Extract the (X, Y) coordinate from the center of the cell holding the provided text.  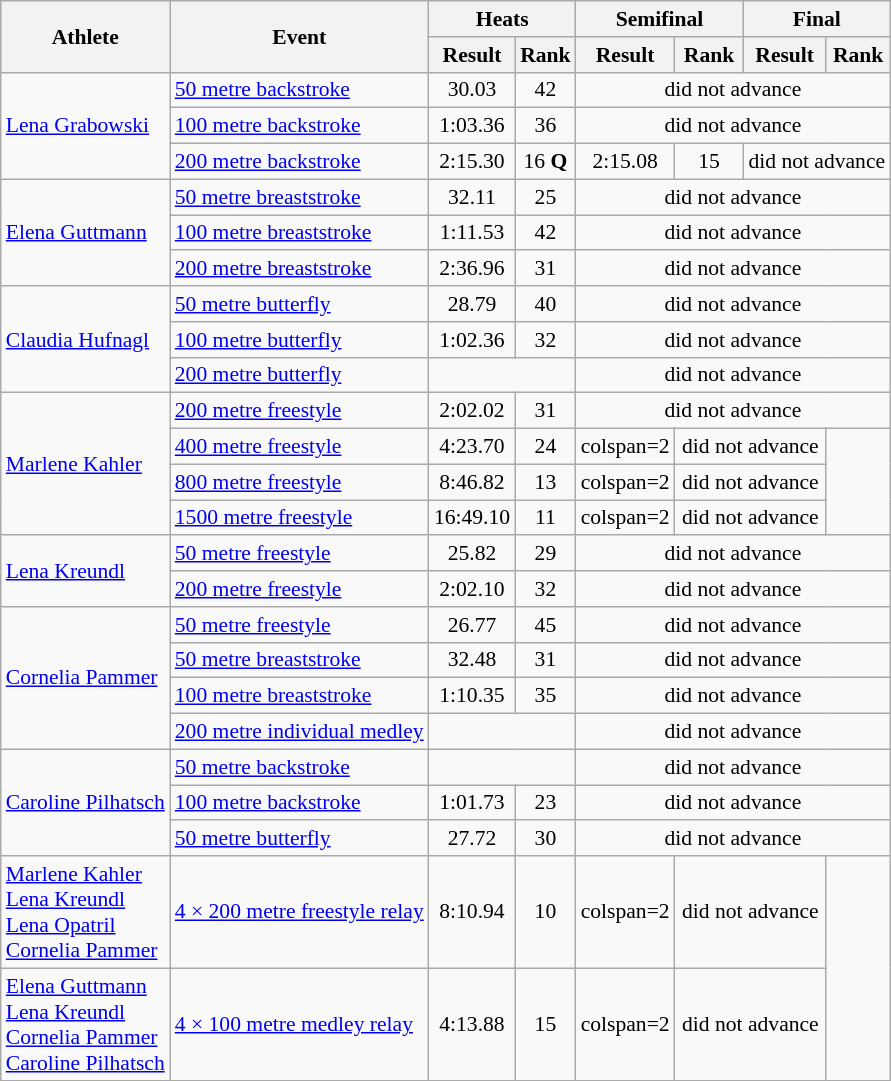
10 (546, 912)
16 Q (546, 162)
8:46.82 (472, 482)
Lena Grabowski (86, 126)
32.48 (472, 660)
36 (546, 126)
25.82 (472, 554)
200 metre butterfly (300, 375)
2:36.96 (472, 269)
26.77 (472, 625)
2:15.30 (472, 162)
24 (546, 447)
45 (546, 625)
Final (816, 19)
32.11 (472, 197)
4:23.70 (472, 447)
Claudia Hufnagl (86, 340)
4:13.88 (472, 1024)
1:11.53 (472, 233)
13 (546, 482)
1500 metre freestyle (300, 518)
30.03 (472, 90)
1:03.36 (472, 126)
Semifinal (660, 19)
Cornelia Pammer (86, 678)
Event (300, 36)
Caroline Pilhatsch (86, 802)
28.79 (472, 304)
Elena Guttmann (86, 232)
200 metre breaststroke (300, 269)
200 metre individual medley (300, 732)
Elena GuttmannLena KreundlCornelia PammerCaroline Pilhatsch (86, 1024)
27.72 (472, 839)
35 (546, 696)
100 metre butterfly (300, 340)
Lena Kreundl (86, 572)
1:10.35 (472, 696)
800 metre freestyle (300, 482)
2:02.10 (472, 589)
29 (546, 554)
40 (546, 304)
Athlete (86, 36)
2:15.08 (626, 162)
Marlene Kahler (86, 464)
25 (546, 197)
11 (546, 518)
2:02.02 (472, 411)
4 × 100 metre medley relay (300, 1024)
1:02.36 (472, 340)
1:01.73 (472, 803)
30 (546, 839)
4 × 200 metre freestyle relay (300, 912)
8:10.94 (472, 912)
Marlene KahlerLena KreundlLena OpatrilCornelia Pammer (86, 912)
Heats (502, 19)
200 metre backstroke (300, 162)
400 metre freestyle (300, 447)
23 (546, 803)
16:49.10 (472, 518)
